For the text-containing cell, return its midpoint in [X, Y] coordinate format. 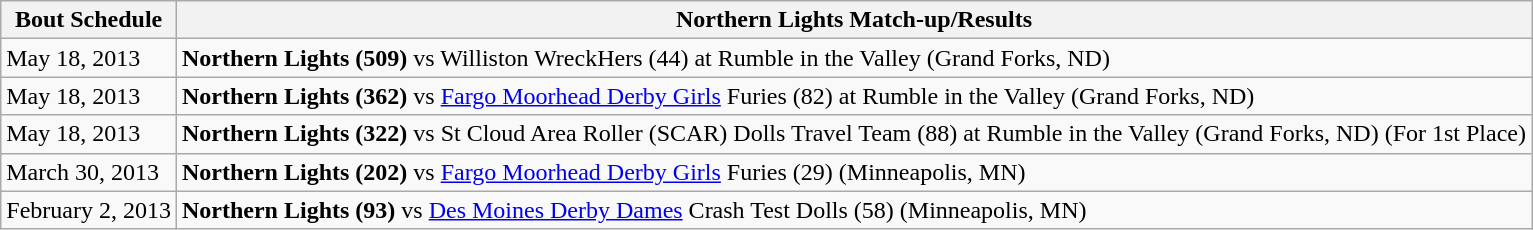
Northern Lights (93) vs Des Moines Derby Dames Crash Test Dolls (58) (Minneapolis, MN) [854, 210]
Northern Lights Match-up/Results [854, 20]
Northern Lights (509) vs Williston WreckHers (44) at Rumble in the Valley (Grand Forks, ND) [854, 58]
Northern Lights (322) vs St Cloud Area Roller (SCAR) Dolls Travel Team (88) at Rumble in the Valley (Grand Forks, ND) (For 1st Place) [854, 134]
March 30, 2013 [89, 172]
February 2, 2013 [89, 210]
Bout Schedule [89, 20]
Northern Lights (202) vs Fargo Moorhead Derby Girls Furies (29) (Minneapolis, MN) [854, 172]
Northern Lights (362) vs Fargo Moorhead Derby Girls Furies (82) at Rumble in the Valley (Grand Forks, ND) [854, 96]
